Extract the (X, Y) coordinate from the center of the cell holding the provided text.  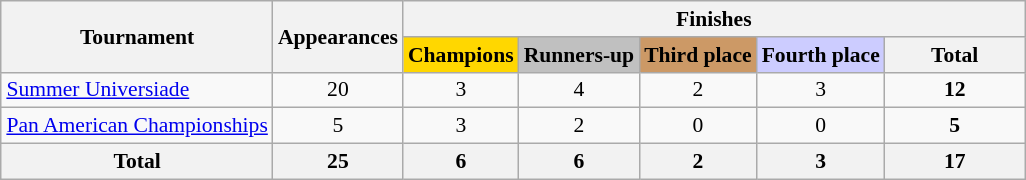
Tournament (137, 36)
Appearances (338, 36)
Third place (698, 55)
Champions (461, 55)
25 (338, 162)
Summer Universiade (137, 90)
20 (338, 90)
Pan American Championships (137, 126)
Runners-up (579, 55)
12 (955, 90)
4 (579, 90)
Fourth place (821, 55)
Finishes (714, 19)
17 (955, 162)
